Determine the (x, y) coordinate at the center of the cell enclosing the given text.  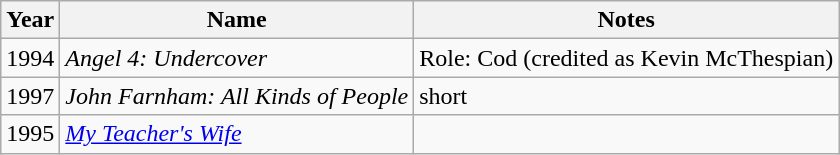
Role: Cod (credited as Kevin McThespian) (626, 58)
1995 (30, 134)
1994 (30, 58)
My Teacher's Wife (237, 134)
John Farnham: All Kinds of People (237, 96)
1997 (30, 96)
Notes (626, 20)
Name (237, 20)
Year (30, 20)
short (626, 96)
Angel 4: Undercover (237, 58)
